Provide the [x, y] coordinate of the cell's center where the given text is located.  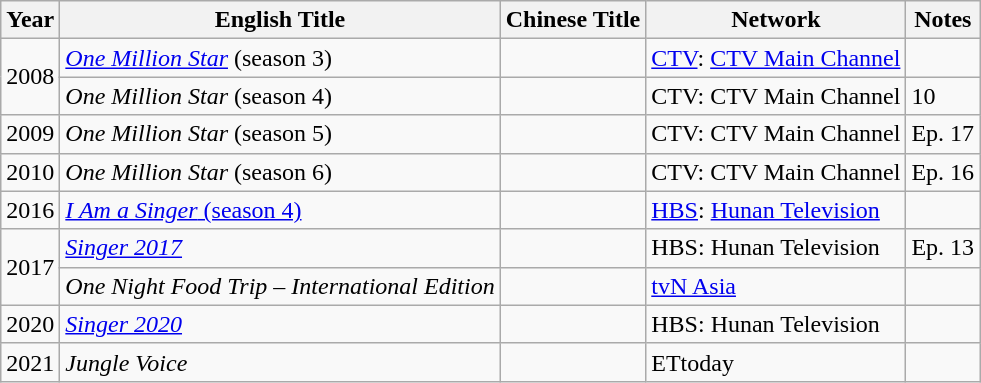
Year [30, 20]
Ep. 13 [943, 248]
2021 [30, 362]
Notes [943, 20]
One Million Star (season 3) [280, 58]
Singer 2017 [280, 248]
Chinese Title [573, 20]
Singer 2020 [280, 324]
2016 [30, 210]
One Million Star (season 4) [280, 96]
10 [943, 96]
Network [776, 20]
I Am a Singer (season 4) [280, 210]
2008 [30, 77]
2009 [30, 134]
2010 [30, 172]
One Million Star (season 5) [280, 134]
One Night Food Trip – International Edition [280, 286]
English Title [280, 20]
2020 [30, 324]
One Million Star (season 6) [280, 172]
Jungle Voice [280, 362]
2017 [30, 267]
Ep. 17 [943, 134]
tvN Asia [776, 286]
Ep. 16 [943, 172]
ETtoday [776, 362]
